Search for the cell housing the specified text and yield its [X, Y] center coordinate. 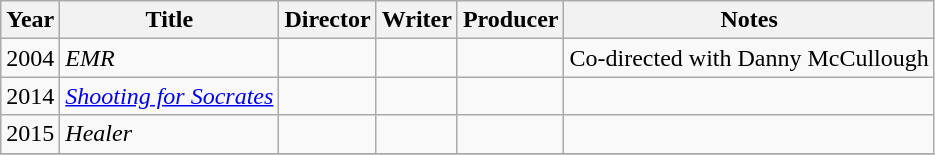
2004 [30, 58]
Title [170, 20]
Producer [510, 20]
Co-directed with Danny McCullough [749, 58]
2014 [30, 96]
Director [328, 20]
EMR [170, 58]
Notes [749, 20]
Healer [170, 134]
Year [30, 20]
Writer [416, 20]
2015 [30, 134]
Shooting for Socrates [170, 96]
